Determine the [x, y] coordinate at the center of the cell enclosing the given text.  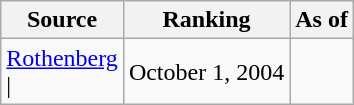
Ranking [206, 20]
October 1, 2004 [206, 72]
Source [62, 20]
Rothenberg| [62, 72]
As of [322, 20]
